Output the (x, y) coordinate of the center of the cell containing the given text.  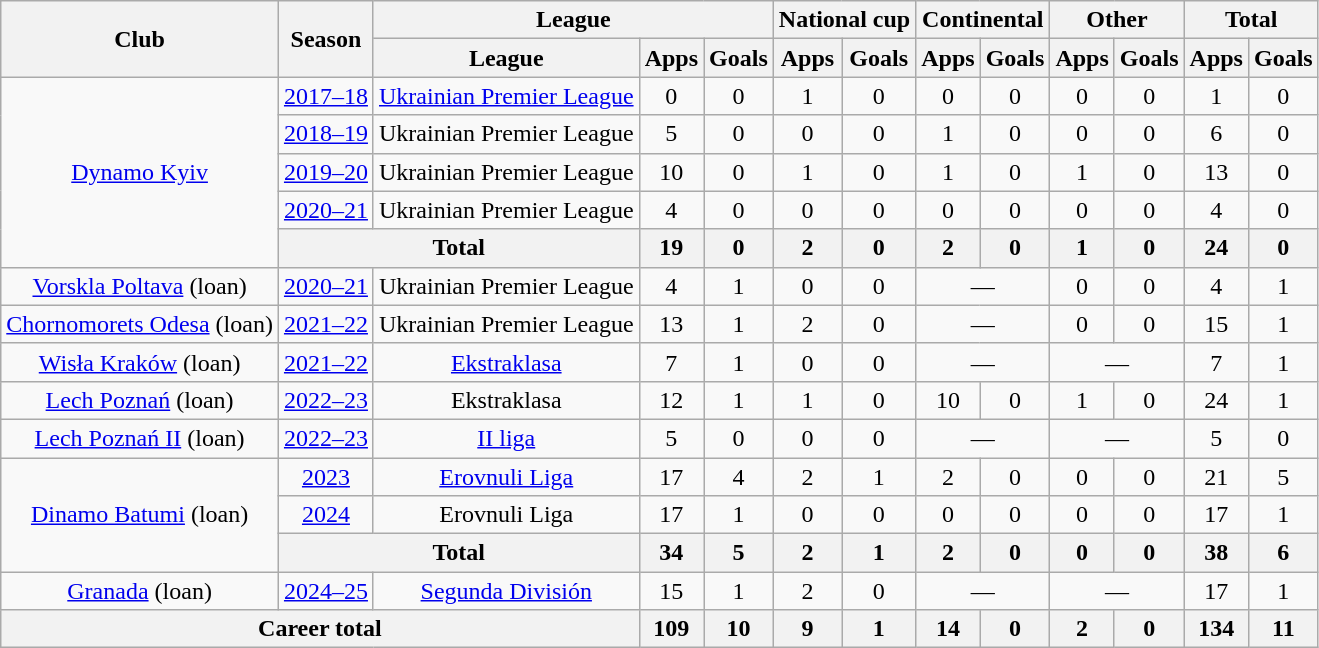
9 (807, 629)
11 (1283, 629)
Segunda División (506, 591)
38 (1216, 553)
2018–19 (326, 134)
Wisła Kraków (loan) (140, 362)
II liga (506, 438)
Vorskla Poltava (loan) (140, 286)
109 (671, 629)
Dinamo Batumi (loan) (140, 515)
2024–25 (326, 591)
Career total (320, 629)
Chornomorets Odesa (loan) (140, 324)
Club (140, 39)
Lech Poznań (loan) (140, 400)
Granada (loan) (140, 591)
Lech Poznań II (loan) (140, 438)
2019–20 (326, 172)
Other (1117, 20)
21 (1216, 477)
2023 (326, 477)
19 (671, 248)
12 (671, 400)
34 (671, 553)
134 (1216, 629)
National cup (844, 20)
2024 (326, 515)
Continental (983, 20)
14 (948, 629)
Season (326, 39)
2017–18 (326, 96)
Dynamo Kyiv (140, 172)
